For the text-containing cell, return its midpoint in (X, Y) coordinate format. 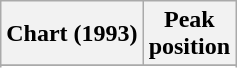
Chart (1993) (72, 34)
Peakposition (189, 34)
